Detect which cell encompasses the target text, then output its [x, y] center coordinate. 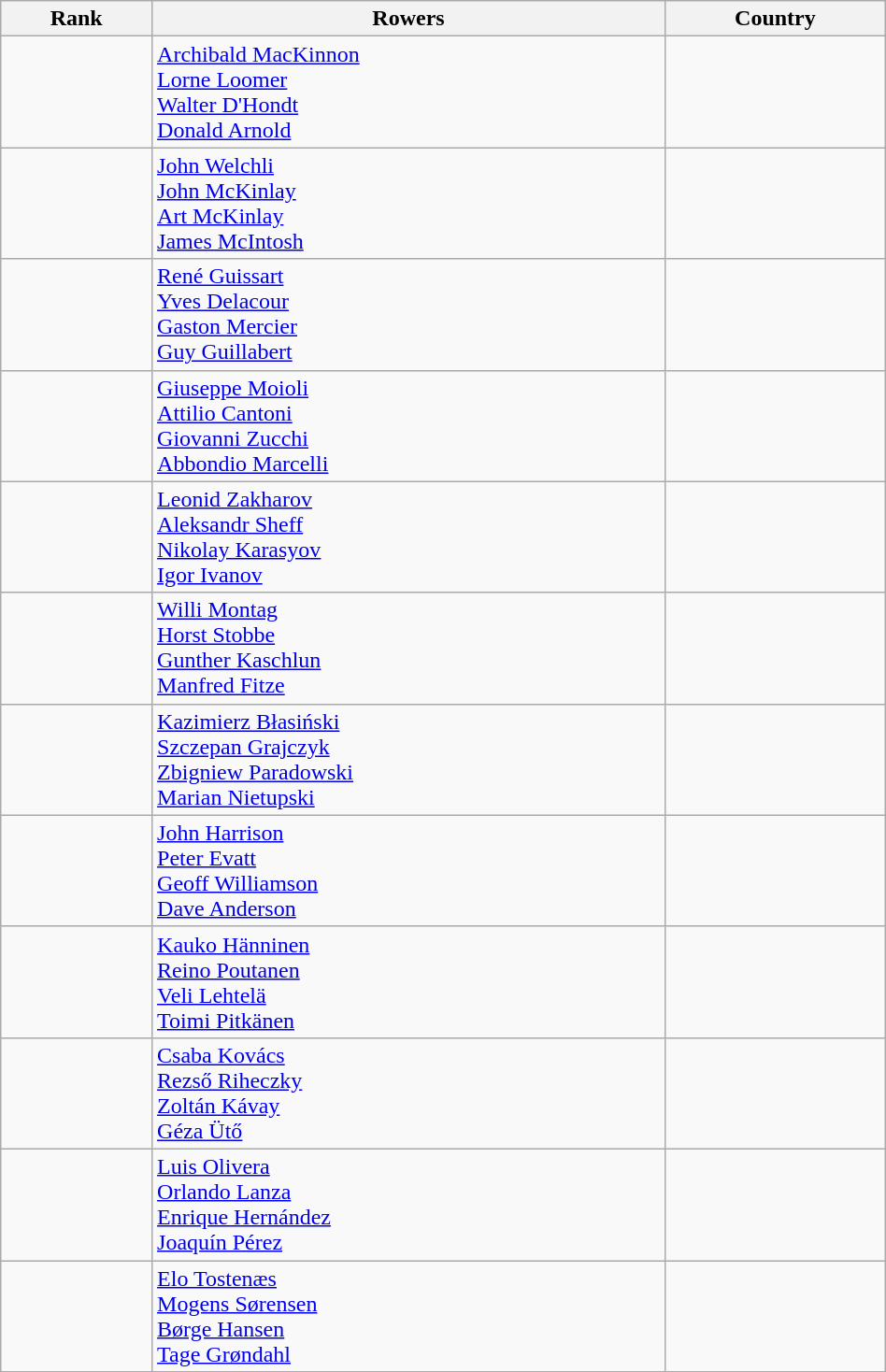
Rank [77, 19]
Kauko HänninenReino PoutanenVeli LehteläToimi Pitkänen [409, 981]
Leonid ZakharovAleksandr SheffNikolay KarasyovIgor Ivanov [409, 536]
Country [776, 19]
Willi MontagHorst StobbeGunther KaschlunManfred Fitze [409, 649]
Rowers [409, 19]
Elo TostenæsMogens SørensenBørge HansenTage Grøndahl [409, 1316]
Luis OliveraOrlando LanzaEnrique HernándezJoaquín Pérez [409, 1204]
Giuseppe MoioliAttilio CantoniGiovanni ZucchiAbbondio Marcelli [409, 426]
Kazimierz BłasińskiSzczepan GrajczykZbigniew ParadowskiMarian Nietupski [409, 759]
John WelchliJohn McKinlayArt McKinlayJames McIntosh [409, 204]
Archibald MacKinnonLorne LoomerWalter D'HondtDonald Arnold [409, 92]
Csaba KovácsRezső RiheczkyZoltán KávayGéza Ütő [409, 1093]
René GuissartYves DelacourGaston MercierGuy Guillabert [409, 314]
John HarrisonPeter EvattGeoff WilliamsonDave Anderson [409, 871]
